Provide the (X, Y) coordinate of the cell's center where the given text is located.  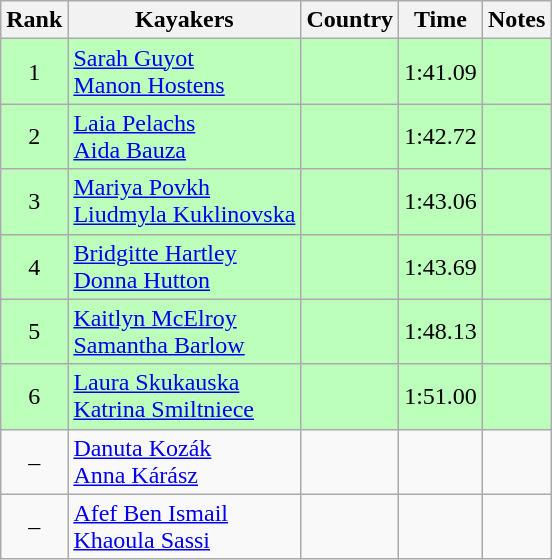
1:51.00 (441, 396)
Rank (34, 20)
3 (34, 202)
2 (34, 136)
5 (34, 332)
6 (34, 396)
Afef Ben IsmailKhaoula Sassi (184, 526)
Time (441, 20)
1:43.69 (441, 266)
Notes (516, 20)
Mariya PovkhLiudmyla Kuklinovska (184, 202)
1:41.09 (441, 72)
1:42.72 (441, 136)
4 (34, 266)
Country (350, 20)
Bridgitte HartleyDonna Hutton (184, 266)
1:48.13 (441, 332)
Danuta KozákAnna Kárász (184, 462)
Laura SkukauskaKatrina Smiltniece (184, 396)
1 (34, 72)
1:43.06 (441, 202)
Kaitlyn McElroySamantha Barlow (184, 332)
Laia PelachsAida Bauza (184, 136)
Kayakers (184, 20)
Sarah GuyotManon Hostens (184, 72)
